For the text-containing cell, return its midpoint in (X, Y) coordinate format. 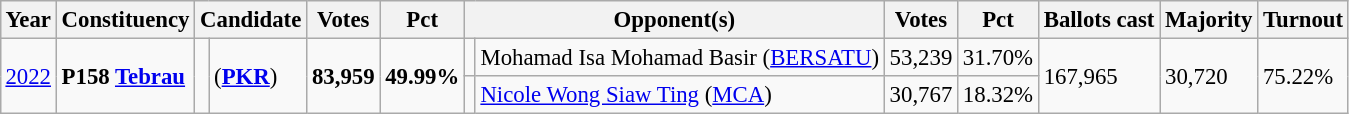
49.99% (422, 76)
Majority (1209, 20)
75.22% (1304, 76)
Nicole Wong Siaw Ting (MCA) (680, 95)
53,239 (920, 57)
30,767 (920, 95)
83,959 (344, 76)
Constituency (125, 20)
Year (28, 20)
Opponent(s) (674, 20)
Ballots cast (1098, 20)
P158 Tebrau (125, 76)
31.70% (998, 57)
167,965 (1098, 76)
Candidate (251, 20)
18.32% (998, 95)
30,720 (1209, 76)
(PKR) (258, 76)
2022 (28, 76)
Turnout (1304, 20)
Mohamad Isa Mohamad Basir (BERSATU) (680, 57)
